Find where the given text appears and provide that cell's center as [x, y] coordinate. 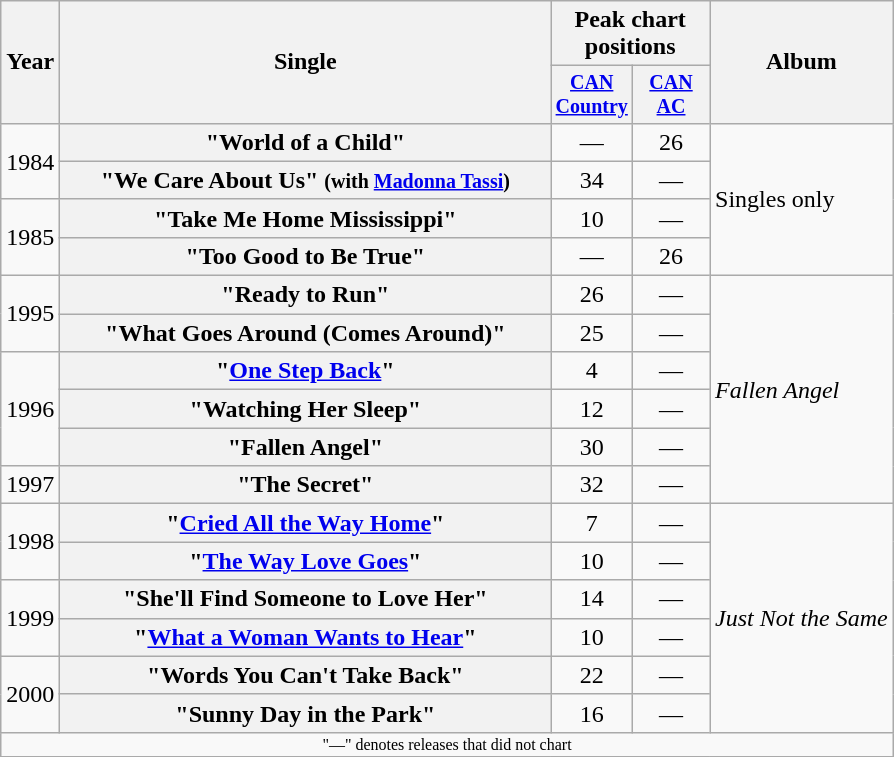
"Fallen Angel" [306, 447]
1998 [30, 542]
2000 [30, 694]
1997 [30, 485]
CAN Country [592, 94]
34 [592, 180]
12 [592, 409]
"We Care About Us" (with Madonna Tassi) [306, 180]
4 [592, 371]
Single [306, 62]
"She'll Find Someone to Love Her" [306, 599]
"Words You Can't Take Back" [306, 675]
25 [592, 333]
1999 [30, 618]
Year [30, 62]
CAN AC [672, 94]
16 [592, 713]
"Cried All the Way Home" [306, 523]
"The Secret" [306, 485]
22 [592, 675]
"Too Good to Be True" [306, 256]
30 [592, 447]
"World of a Child" [306, 142]
Singles only [802, 199]
"One Step Back" [306, 371]
"Ready to Run" [306, 295]
"Sunny Day in the Park" [306, 713]
"What Goes Around (Comes Around)" [306, 333]
"—" denotes releases that did not chart [447, 744]
"Watching Her Sleep" [306, 409]
1984 [30, 161]
Peak chartpositions [630, 34]
Just Not the Same [802, 618]
Album [802, 62]
1995 [30, 314]
14 [592, 599]
1985 [30, 237]
32 [592, 485]
1996 [30, 409]
"What a Woman Wants to Hear" [306, 637]
"The Way Love Goes" [306, 561]
7 [592, 523]
"Take Me Home Mississippi" [306, 218]
Fallen Angel [802, 390]
